Determine the (x, y) coordinate at the center of the cell enclosing the given text.  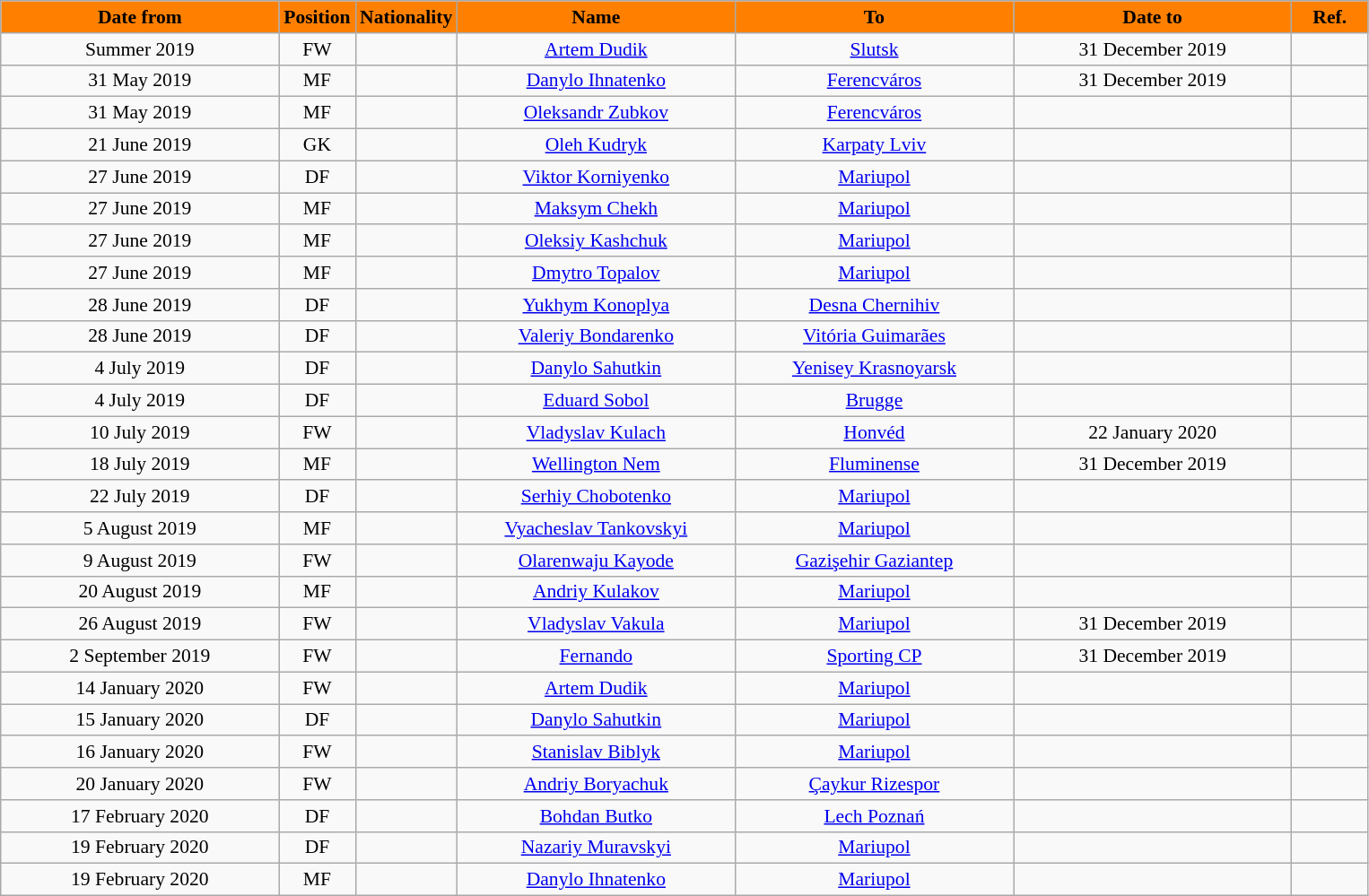
Yukhym Konoplya (596, 305)
10 July 2019 (140, 432)
9 August 2019 (140, 561)
Position (318, 17)
Vitória Guimarães (874, 336)
Brugge (874, 401)
Vladyslav Kulach (596, 432)
Serhiy Chobotenko (596, 497)
5 August 2019 (140, 528)
Slutsk (874, 49)
Eduard Sobol (596, 401)
Fluminense (874, 465)
20 August 2019 (140, 592)
Karpaty Lviv (874, 145)
Yenisey Krasnoyarsk (874, 369)
Lech Poznań (874, 816)
22 January 2020 (1153, 432)
17 February 2020 (140, 816)
Oleh Kudryk (596, 145)
Gazişehir Gaziantep (874, 561)
Wellington Nem (596, 465)
Vladyslav Vakula (596, 624)
Name (596, 17)
Dmytro Topalov (596, 273)
Olarenwaju Kayode (596, 561)
Viktor Korniyenko (596, 177)
Bohdan Butko (596, 816)
Date to (1153, 17)
21 June 2019 (140, 145)
2 September 2019 (140, 657)
Andriy Boryachuk (596, 784)
Sporting CP (874, 657)
Ref. (1330, 17)
Honvéd (874, 432)
To (874, 17)
Nationality (405, 17)
20 January 2020 (140, 784)
16 January 2020 (140, 752)
Çaykur Rizespor (874, 784)
Vyacheslav Tankovskyi (596, 528)
Oleksiy Kashchuk (596, 241)
Andriy Kulakov (596, 592)
22 July 2019 (140, 497)
15 January 2020 (140, 720)
26 August 2019 (140, 624)
Desna Chernihiv (874, 305)
Valeriy Bondarenko (596, 336)
GK (318, 145)
18 July 2019 (140, 465)
Stanislav Biblyk (596, 752)
Fernando (596, 657)
Oleksandr Zubkov (596, 113)
14 January 2020 (140, 688)
Summer 2019 (140, 49)
Nazariy Muravskyi (596, 848)
Maksym Chekh (596, 209)
Date from (140, 17)
